Pinpoint the cell where the given text exists, returning its [X, Y] midpoint coordinate. 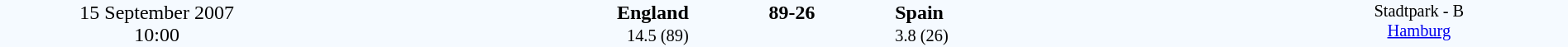
89-26 [791, 12]
3.8 (26) [1082, 36]
Stadtpark - B Hamburg [1419, 23]
15 September 200710:00 [157, 23]
Spain [1082, 12]
England [501, 12]
14.5 (89) [501, 36]
